Return [x, y] of the center of cell containing provided text 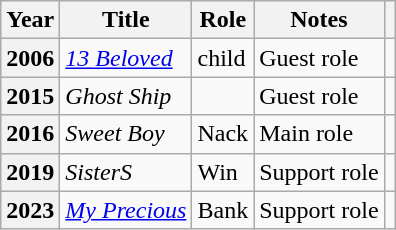
2015 [30, 96]
Role [223, 20]
13 Beloved [126, 58]
2019 [30, 172]
Title [126, 20]
My Precious [126, 210]
2006 [30, 58]
Nack [223, 134]
Bank [223, 210]
SisterS [126, 172]
2016 [30, 134]
Year [30, 20]
2023 [30, 210]
child [223, 58]
Sweet Boy [126, 134]
Notes [319, 20]
Ghost Ship [126, 96]
Main role [319, 134]
Win [223, 172]
